Return the (x, y) coordinate for the center point of the cell that contains the specified text.  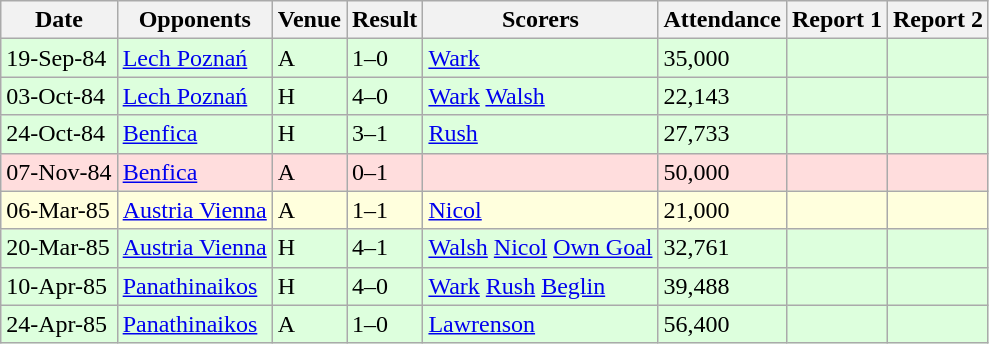
20-Mar-85 (59, 248)
Scorers (540, 20)
4–1 (384, 248)
39,488 (722, 286)
24-Apr-85 (59, 324)
32,761 (722, 248)
Nicol (540, 210)
Result (384, 20)
Attendance (722, 20)
Date (59, 20)
24-Oct-84 (59, 134)
21,000 (722, 210)
07-Nov-84 (59, 172)
Wark (540, 58)
10-Apr-85 (59, 286)
06-Mar-85 (59, 210)
35,000 (722, 58)
1–1 (384, 210)
19-Sep-84 (59, 58)
Lawrenson (540, 324)
27,733 (722, 134)
Rush (540, 134)
Venue (309, 20)
22,143 (722, 96)
03-Oct-84 (59, 96)
50,000 (722, 172)
56,400 (722, 324)
Wark Walsh (540, 96)
Report 1 (836, 20)
3–1 (384, 134)
Report 2 (938, 20)
Opponents (194, 20)
Wark Rush Beglin (540, 286)
0–1 (384, 172)
Walsh Nicol Own Goal (540, 248)
